Capture the cell that displays the provided text and extract its (x, y) central coordinate. 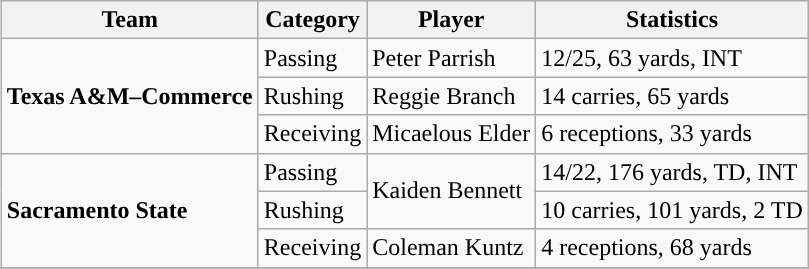
Peter Parrish (452, 58)
4 receptions, 68 yards (672, 248)
Reggie Branch (452, 96)
10 carries, 101 yards, 2 TD (672, 210)
Kaiden Bennett (452, 191)
Team (130, 20)
Sacramento State (130, 210)
Texas A&M–Commerce (130, 96)
Micaelous Elder (452, 134)
12/25, 63 yards, INT (672, 58)
Player (452, 20)
Statistics (672, 20)
14/22, 176 yards, TD, INT (672, 172)
14 carries, 65 yards (672, 96)
6 receptions, 33 yards (672, 134)
Coleman Kuntz (452, 248)
Category (312, 20)
